From the cell containing the given text, extract its center point as (x, y) coordinate. 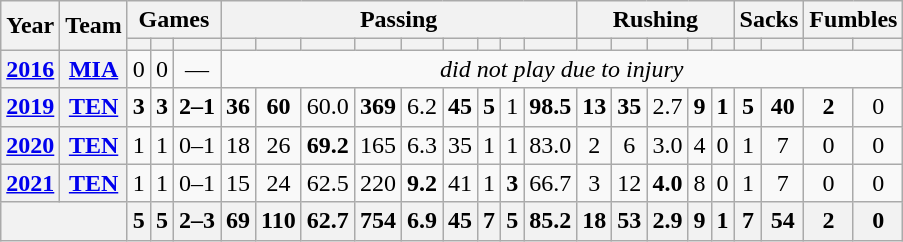
754 (378, 221)
2–1 (196, 107)
40 (783, 107)
Team (94, 26)
2019 (30, 107)
66.7 (550, 183)
26 (279, 145)
Games (174, 20)
83.0 (550, 145)
2.7 (668, 107)
4 (700, 145)
2020 (30, 145)
MIA (94, 69)
Rushing (656, 20)
69 (238, 221)
69.2 (328, 145)
62.7 (328, 221)
13 (594, 107)
— (196, 69)
60 (279, 107)
110 (279, 221)
Passing (399, 20)
15 (238, 183)
62.5 (328, 183)
41 (460, 183)
54 (783, 221)
3.0 (668, 145)
Fumbles (854, 20)
36 (238, 107)
6.9 (422, 221)
12 (630, 183)
53 (630, 221)
2.9 (668, 221)
6.3 (422, 145)
4.0 (668, 183)
6.2 (422, 107)
2016 (30, 69)
85.2 (550, 221)
Sacks (769, 20)
8 (700, 183)
220 (378, 183)
98.5 (550, 107)
2021 (30, 183)
6 (630, 145)
Year (30, 26)
9.2 (422, 183)
24 (279, 183)
369 (378, 107)
165 (378, 145)
2–3 (196, 221)
did not play due to injury (562, 69)
60.0 (328, 107)
